Locate the cell with the specified text and output its [x, y] center coordinate. 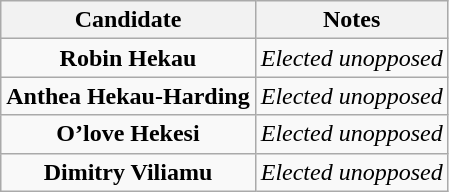
Dimitry Viliamu [128, 172]
Anthea Hekau-Harding [128, 96]
Notes [352, 20]
Robin Hekau [128, 58]
Candidate [128, 20]
O’love Hekesi [128, 134]
